From the cell containing the given text, extract its center point as (x, y) coordinate. 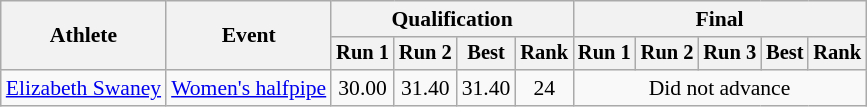
Women's halfpipe (248, 88)
Run 3 (730, 54)
Athlete (84, 36)
30.00 (362, 88)
24 (544, 88)
Event (248, 36)
Elizabeth Swaney (84, 88)
Qualification (452, 19)
Final (720, 19)
Did not advance (720, 88)
